Return the (x, y) coordinate for the center point of the cell that contains the specified text.  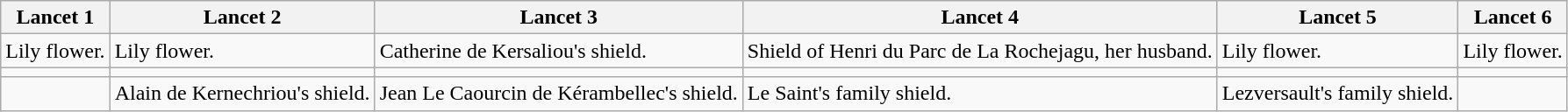
Lancet 4 (979, 17)
Lancet 6 (1513, 17)
Alain de Kernechriou's shield. (242, 94)
Jean Le Caourcin de Kérambellec's shield. (558, 94)
Lancet 2 (242, 17)
Le Saint's family shield. (979, 94)
Shield of Henri du Parc de La Rochejagu, her husband. (979, 51)
Lezversault's family shield. (1337, 94)
Catherine de Kersaliou's shield. (558, 51)
Lancet 3 (558, 17)
Lancet 1 (55, 17)
Lancet 5 (1337, 17)
